From the cell containing the given text, extract its center point as (x, y) coordinate. 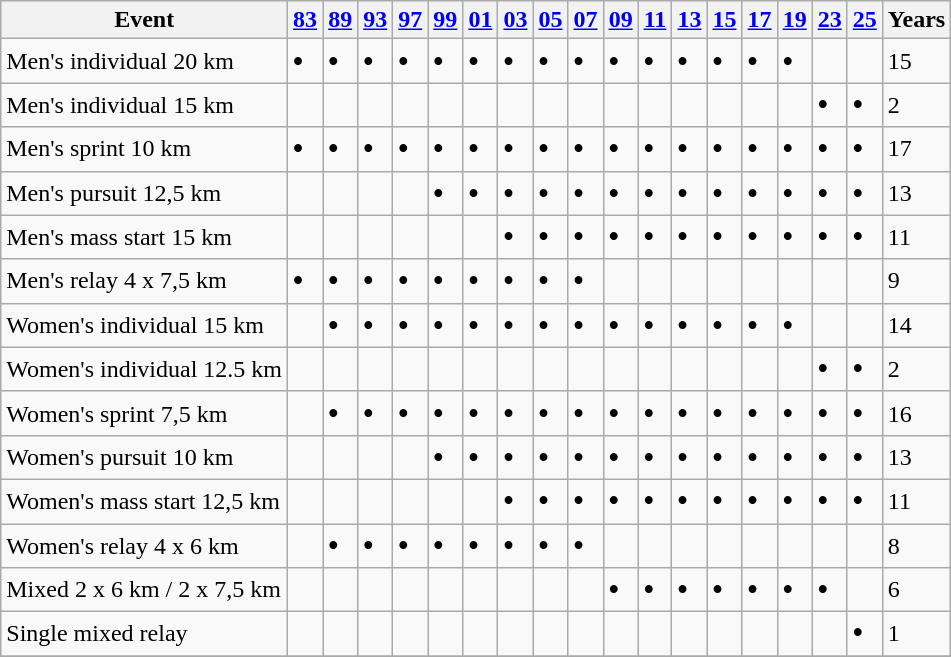
Mixed 2 x 6 km / 2 x 7,5 km (144, 590)
89 (340, 20)
Men's sprint 10 km (144, 149)
1 (916, 634)
Women's relay 4 x 6 km (144, 546)
6 (916, 590)
99 (446, 20)
09 (620, 20)
Men's pursuit 12,5 km (144, 193)
Men's relay 4 x 7,5 km (144, 281)
16 (916, 413)
83 (306, 20)
Women's individual 12.5 km (144, 369)
07 (586, 20)
01 (480, 20)
Single mixed relay (144, 634)
Women's pursuit 10 km (144, 457)
9 (916, 281)
Years (916, 20)
05 (550, 20)
Men's individual 20 km (144, 61)
Women's mass start 12,5 km (144, 501)
23 (830, 20)
97 (410, 20)
25 (864, 20)
14 (916, 325)
19 (794, 20)
Event (144, 20)
93 (376, 20)
Women's individual 15 km (144, 325)
8 (916, 546)
Men's mass start 15 km (144, 237)
03 (516, 20)
Women's sprint 7,5 km (144, 413)
Men's individual 15 km (144, 105)
